Detect which cell encompasses the target text, then output its [X, Y] center coordinate. 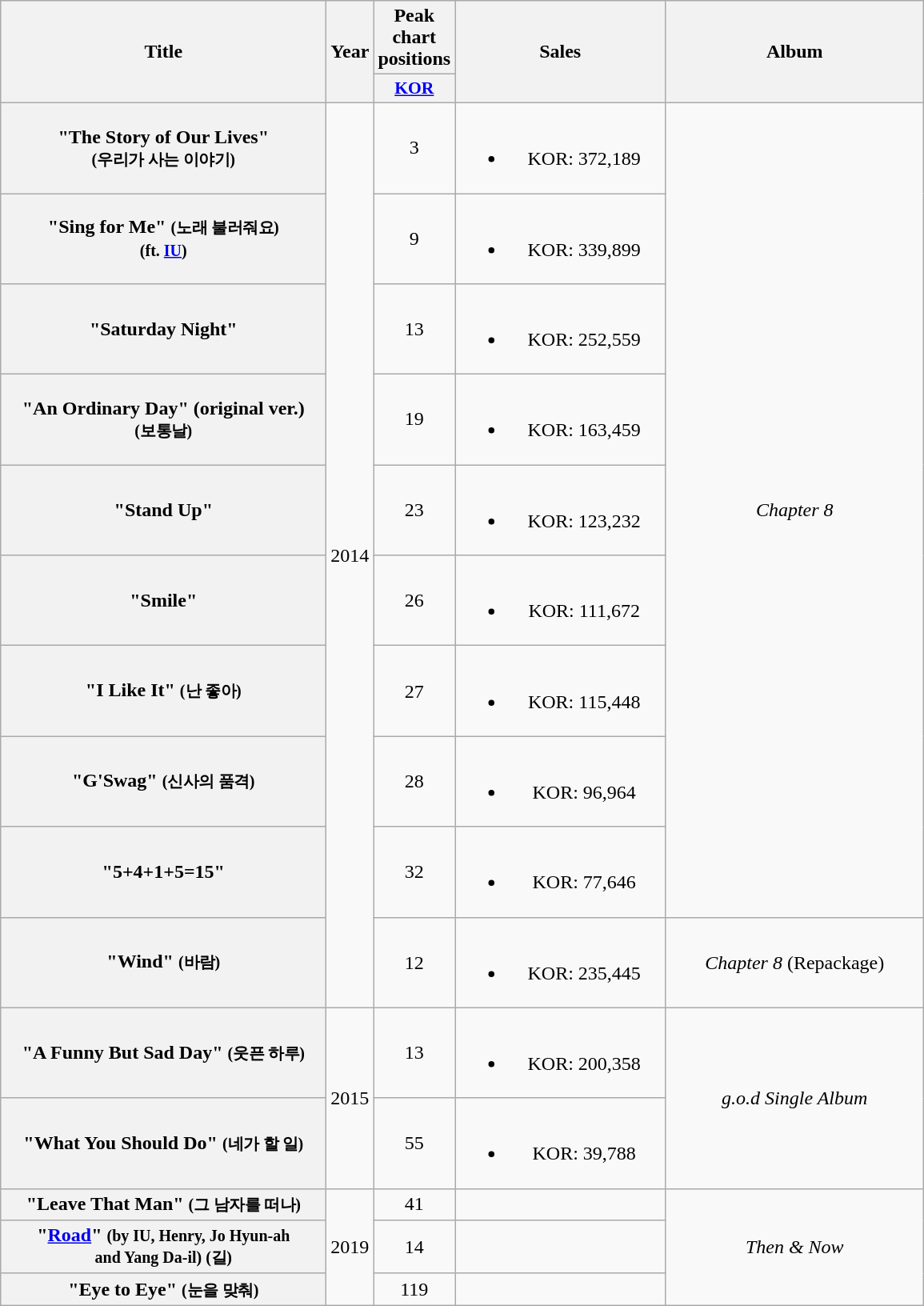
"What You Should Do" (네가 할 일) [163, 1143]
Year [350, 52]
9 [414, 238]
"G'Swag" (신사의 품격) [163, 781]
23 [414, 511]
3 [414, 147]
41 [414, 1204]
26 [414, 600]
2015 [350, 1098]
Title [163, 52]
KOR: 339,899 [560, 238]
119 [414, 1289]
KOR: 77,646 [560, 872]
Chapter 8 (Repackage) [795, 962]
"Sing for Me" (노래 불러줘요)(ft. IU) [163, 238]
KOR: 123,232 [560, 511]
g.o.d Single Album [795, 1098]
KOR: 235,445 [560, 962]
14 [414, 1247]
"A Funny But Sad Day" (웃픈 하루) [163, 1053]
Then & Now [795, 1247]
Peak chart positions [414, 38]
"Saturday Night" [163, 330]
KOR: 111,672 [560, 600]
19 [414, 419]
KOR: 115,448 [560, 691]
KOR: 200,358 [560, 1053]
32 [414, 872]
KOR: 163,459 [560, 419]
KOR: 252,559 [560, 330]
28 [414, 781]
"The Story of Our Lives" (우리가 사는 이야기) [163, 147]
2014 [350, 555]
Album [795, 52]
"Stand Up" [163, 511]
"Leave That Man" (그 남자를 떠나) [163, 1204]
KOR: 96,964 [560, 781]
"An Ordinary Day" (original ver.) (보통날) [163, 419]
Chapter 8 [795, 510]
2019 [350, 1247]
12 [414, 962]
"I Like It" (난 좋아) [163, 691]
"Wind" (바람) [163, 962]
"5+4+1+5=15" [163, 872]
55 [414, 1143]
KOR: 39,788 [560, 1143]
"Eye to Eye" (눈을 맞춰) [163, 1289]
"Road" (by IU, Henry, Jo Hyun-ah and Yang Da-il) (길) [163, 1247]
"Smile" [163, 600]
KOR [414, 89]
Sales [560, 52]
27 [414, 691]
KOR: 372,189 [560, 147]
